Capture the cell that displays the provided text and extract its (X, Y) central coordinate. 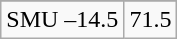
SMU –14.5 (62, 20)
71.5 (150, 20)
